Locate the cell with the specified text and output its [x, y] center coordinate. 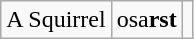
A Squirrel [56, 20]
osarst [146, 20]
